Return [x, y] of the center of cell containing provided text 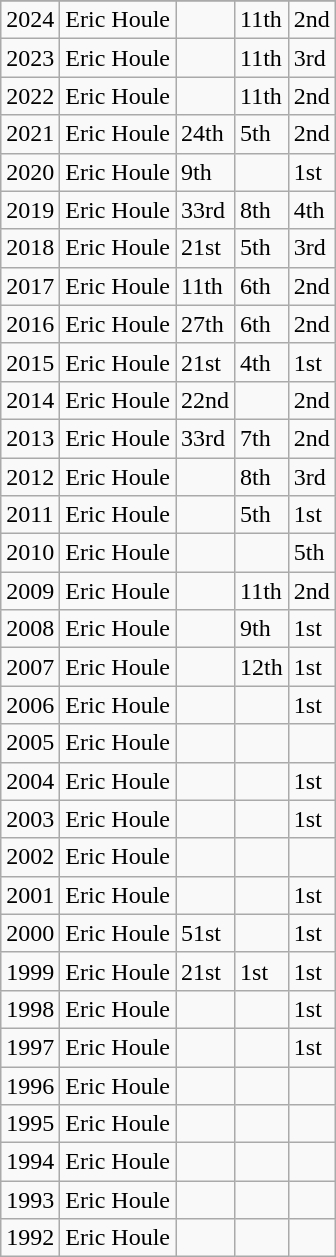
2002 [30, 857]
2010 [30, 553]
1998 [30, 1009]
2014 [30, 400]
2004 [30, 781]
2021 [30, 134]
24th [206, 134]
2007 [30, 667]
51st [206, 933]
2011 [30, 515]
2001 [30, 895]
1996 [30, 1085]
12th [262, 667]
1993 [30, 1200]
2020 [30, 172]
2024 [30, 20]
1999 [30, 971]
2008 [30, 629]
2012 [30, 477]
2023 [30, 58]
1995 [30, 1124]
2003 [30, 819]
2016 [30, 324]
2017 [30, 286]
2009 [30, 591]
7th [262, 438]
27th [206, 324]
2018 [30, 248]
2006 [30, 705]
22nd [206, 400]
2015 [30, 362]
2005 [30, 743]
2000 [30, 933]
2013 [30, 438]
1994 [30, 1162]
2022 [30, 96]
1992 [30, 1238]
1997 [30, 1047]
2019 [30, 210]
